Search for the cell housing the specified text and yield its (X, Y) center coordinate. 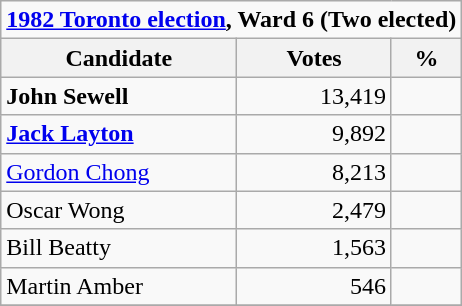
Gordon Chong (119, 172)
546 (314, 286)
Martin Amber (119, 286)
% (426, 58)
1982 Toronto election, Ward 6 (Two elected) (232, 20)
8,213 (314, 172)
John Sewell (119, 96)
9,892 (314, 134)
Oscar Wong (119, 210)
2,479 (314, 210)
Bill Beatty (119, 248)
Candidate (119, 58)
13,419 (314, 96)
Jack Layton (119, 134)
Votes (314, 58)
1,563 (314, 248)
